Search for the cell housing the specified text and yield its (X, Y) center coordinate. 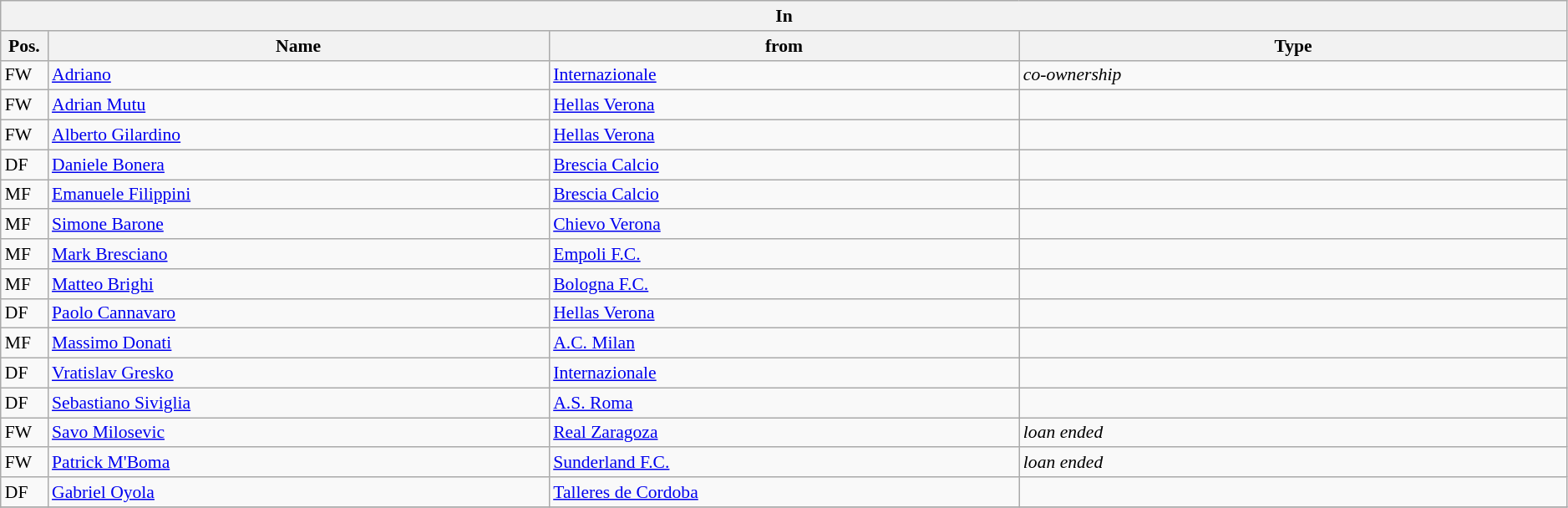
A.C. Milan (784, 343)
Emanuele Filippini (298, 195)
from (784, 46)
A.S. Roma (784, 403)
co-ownership (1293, 75)
Mark Bresciano (298, 254)
Gabriel Oyola (298, 492)
In (784, 16)
Adrian Mutu (298, 105)
Daniele Bonera (298, 165)
Type (1293, 46)
Paolo Cannavaro (298, 313)
Vratislav Gresko (298, 373)
Simone Barone (298, 225)
Chievo Verona (784, 225)
Empoli F.C. (784, 254)
Pos. (24, 46)
Matteo Brighi (298, 284)
Patrick M'Boma (298, 463)
Name (298, 46)
Bologna F.C. (784, 284)
Savo Milosevic (298, 433)
Adriano (298, 75)
Alberto Gilardino (298, 135)
Sebastiano Siviglia (298, 403)
Massimo Donati (298, 343)
Talleres de Cordoba (784, 492)
Real Zaragoza (784, 433)
Sunderland F.C. (784, 463)
